Locate the cell with the specified text and output its (X, Y) center coordinate. 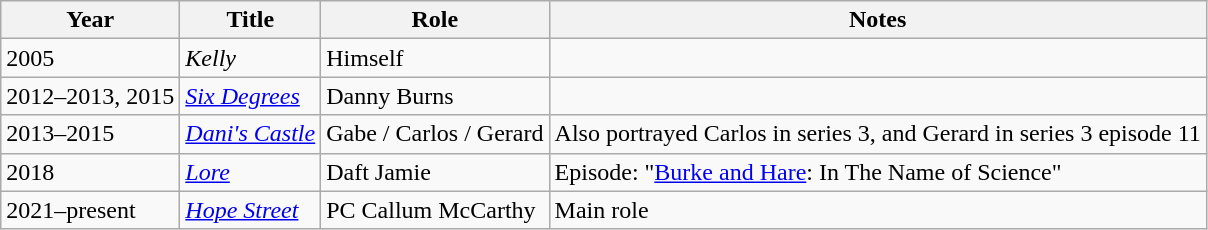
Danny Burns (435, 96)
Kelly (250, 58)
2005 (90, 58)
Gabe / Carlos / Gerard (435, 134)
Notes (878, 20)
Dani's Castle (250, 134)
Hope Street (250, 210)
2018 (90, 172)
2013–2015 (90, 134)
2012–2013, 2015 (90, 96)
Episode: "Burke and Hare: In The Name of Science" (878, 172)
Year (90, 20)
Main role (878, 210)
Himself (435, 58)
Daft Jamie (435, 172)
Six Degrees (250, 96)
Lore (250, 172)
Role (435, 20)
Title (250, 20)
PC Callum McCarthy (435, 210)
Also portrayed Carlos in series 3, and Gerard in series 3 episode 11 (878, 134)
2021–present (90, 210)
